From the cell containing the given text, extract its center point as [X, Y] coordinate. 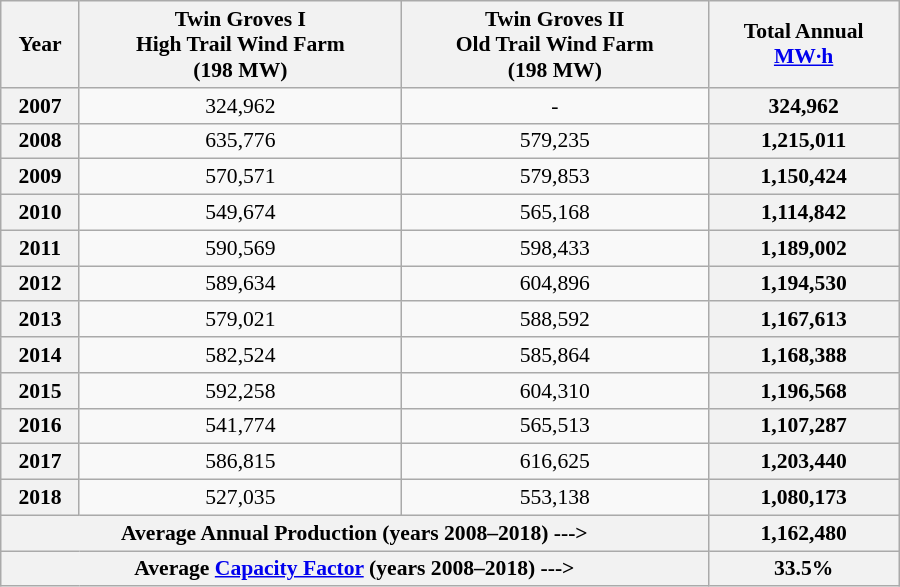
553,138 [555, 498]
1,168,388 [804, 355]
2015 [40, 391]
590,569 [240, 248]
586,815 [240, 462]
589,634 [240, 284]
Twin Groves IIOld Trail Wind Farm(198 MW) [555, 44]
1,107,287 [804, 426]
1,203,440 [804, 462]
588,592 [555, 320]
579,853 [555, 177]
582,524 [240, 355]
2009 [40, 177]
2010 [40, 213]
2014 [40, 355]
Average Annual Production (years 2008–2018) ---> [354, 533]
549,674 [240, 213]
579,021 [240, 320]
2011 [40, 248]
565,513 [555, 426]
585,864 [555, 355]
2012 [40, 284]
1,114,842 [804, 213]
541,774 [240, 426]
592,258 [240, 391]
33.5% [804, 569]
579,235 [555, 141]
570,571 [240, 177]
598,433 [555, 248]
1,167,613 [804, 320]
2007 [40, 106]
604,310 [555, 391]
527,035 [240, 498]
Average Capacity Factor (years 2008–2018) ---> [354, 569]
1,150,424 [804, 177]
604,896 [555, 284]
616,625 [555, 462]
Total Annual MW·h [804, 44]
Year [40, 44]
565,168 [555, 213]
1,215,011 [804, 141]
2013 [40, 320]
635,776 [240, 141]
1,189,002 [804, 248]
2017 [40, 462]
Twin Groves IHigh Trail Wind Farm(198 MW) [240, 44]
- [555, 106]
1,194,530 [804, 284]
1,196,568 [804, 391]
1,080,173 [804, 498]
1,162,480 [804, 533]
2008 [40, 141]
2018 [40, 498]
2016 [40, 426]
